Pinpoint the cell where the given text exists, returning its (X, Y) midpoint coordinate. 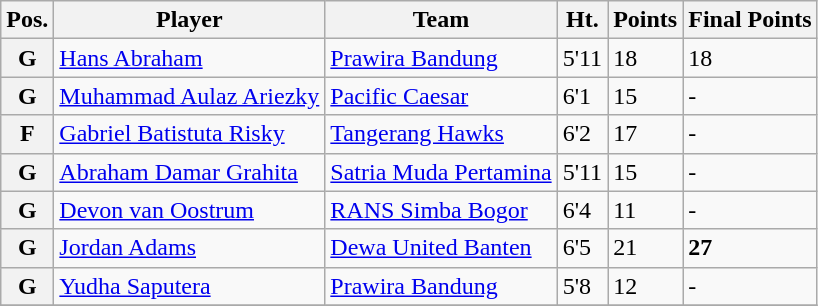
Muhammad Aulaz Ariezky (190, 96)
Pos. (28, 20)
11 (646, 210)
Yudha Saputera (190, 286)
Player (190, 20)
6'2 (582, 134)
6'5 (582, 248)
Dewa United Banten (441, 248)
17 (646, 134)
6'4 (582, 210)
Devon van Oostrum (190, 210)
Final Points (750, 20)
F (28, 134)
Satria Muda Pertamina (441, 172)
Hans Abraham (190, 58)
Abraham Damar Grahita (190, 172)
Jordan Adams (190, 248)
RANS Simba Bogor (441, 210)
Tangerang Hawks (441, 134)
6'1 (582, 96)
Points (646, 20)
27 (750, 248)
21 (646, 248)
Pacific Caesar (441, 96)
Gabriel Batistuta Risky (190, 134)
Team (441, 20)
12 (646, 286)
Ht. (582, 20)
5'8 (582, 286)
